Locate the cell with the specified text and output its (X, Y) center coordinate. 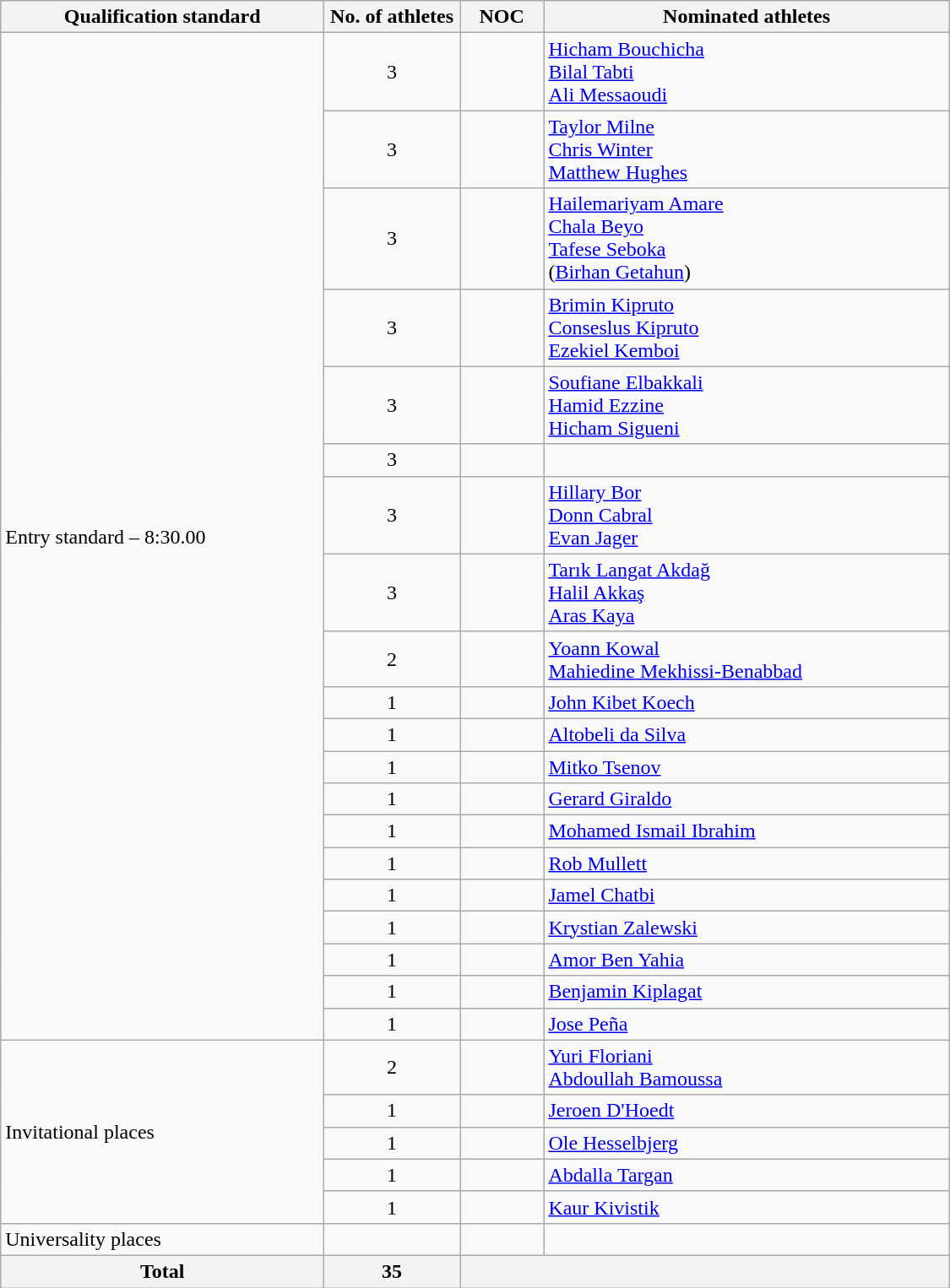
Yuri FlorianiAbdoullah Bamoussa (746, 1067)
Nominated athletes (746, 17)
No. of athletes (392, 17)
John Kibet Koech (746, 702)
Tarık Langat AkdağHalil AkkaşAras Kaya (746, 593)
Mitko Tsenov (746, 767)
Soufiane ElbakkaliHamid EzzineHicham Sigueni (746, 405)
Amor Ben Yahia (746, 960)
Universality places (162, 1239)
Qualification standard (162, 17)
Ole Hesselbjerg (746, 1143)
Mohamed Ismail Ibrahim (746, 831)
Yoann KowalMahiedine Mekhissi-Benabbad (746, 658)
Entry standard – 8:30.00 (162, 537)
Jamel Chatbi (746, 896)
Gerard Giraldo (746, 799)
Kaur Kivistik (746, 1207)
Abdalla Targan (746, 1175)
35 (392, 1271)
Brimin KiprutoConseslus KiprutoEzekiel Kemboi (746, 327)
Rob Mullett (746, 863)
Hicham BouchichaBilal Tabti Ali Messaoudi (746, 72)
Benjamin Kiplagat (746, 992)
Hillary BorDonn CabralEvan Jager (746, 515)
Jeroen D'Hoedt (746, 1111)
Taylor MilneChris Winter Matthew Hughes (746, 149)
Krystian Zalewski (746, 928)
NOC (502, 17)
Altobeli da Silva (746, 734)
Hailemariyam Amare Chala Beyo Tafese Seboka (Birhan Getahun) (746, 238)
Invitational places (162, 1131)
Jose Peña (746, 1024)
Total (162, 1271)
